Identify which cell holds the provided text, then report its [x, y] central coordinate. 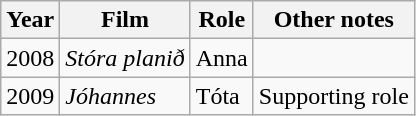
Tóta [222, 96]
Other notes [334, 20]
Film [125, 20]
2008 [30, 58]
Jóhannes [125, 96]
Role [222, 20]
Stóra planið [125, 58]
2009 [30, 96]
Year [30, 20]
Anna [222, 58]
Supporting role [334, 96]
